Pinpoint the cell where the given text exists, returning its (X, Y) midpoint coordinate. 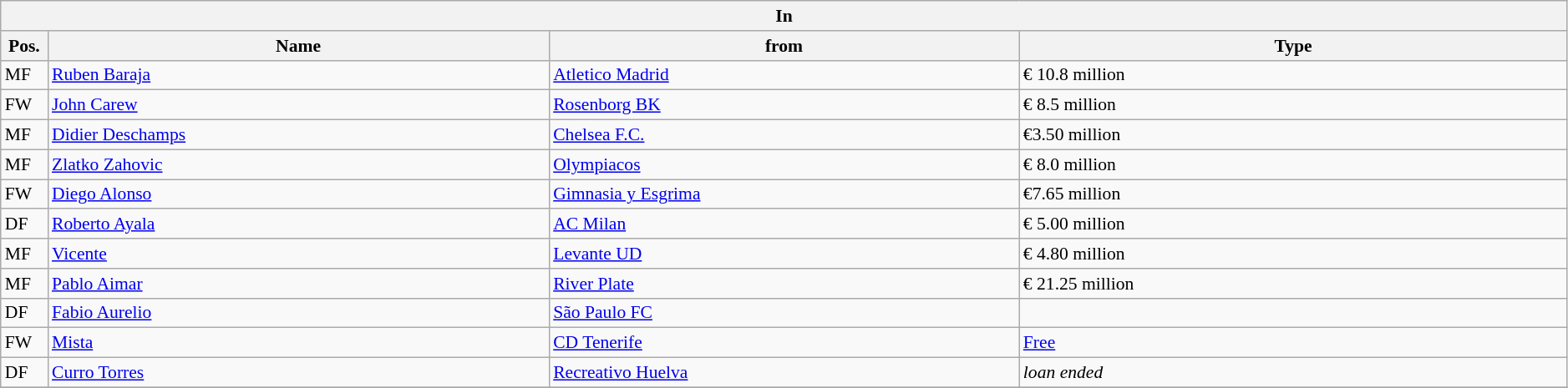
Free (1293, 343)
Pos. (24, 46)
Recreativo Huelva (784, 373)
Chelsea F.C. (784, 135)
€ 21.25 million (1293, 284)
Diego Alonso (298, 194)
Name (298, 46)
€ 5.00 million (1293, 224)
€3.50 million (1293, 135)
Ruben Baraja (298, 75)
Type (1293, 46)
Zlatko Zahovic (298, 164)
Vicente (298, 254)
€ 8.0 million (1293, 164)
AC Milan (784, 224)
Roberto Ayala (298, 224)
€7.65 million (1293, 194)
Pablo Aimar (298, 284)
Didier Deschamps (298, 135)
€ 10.8 million (1293, 75)
loan ended (1293, 373)
CD Tenerife (784, 343)
Fabio Aurelio (298, 313)
São Paulo FC (784, 313)
River Plate (784, 284)
Curro Torres (298, 373)
€ 8.5 million (1293, 105)
€ 4.80 million (1293, 254)
Gimnasia y Esgrima (784, 194)
Mista (298, 343)
from (784, 46)
Olympiacos (784, 164)
Levante UD (784, 254)
In (784, 16)
Rosenborg BK (784, 105)
Atletico Madrid (784, 75)
John Carew (298, 105)
